Find where the given text appears and provide that cell's center as (x, y) coordinate. 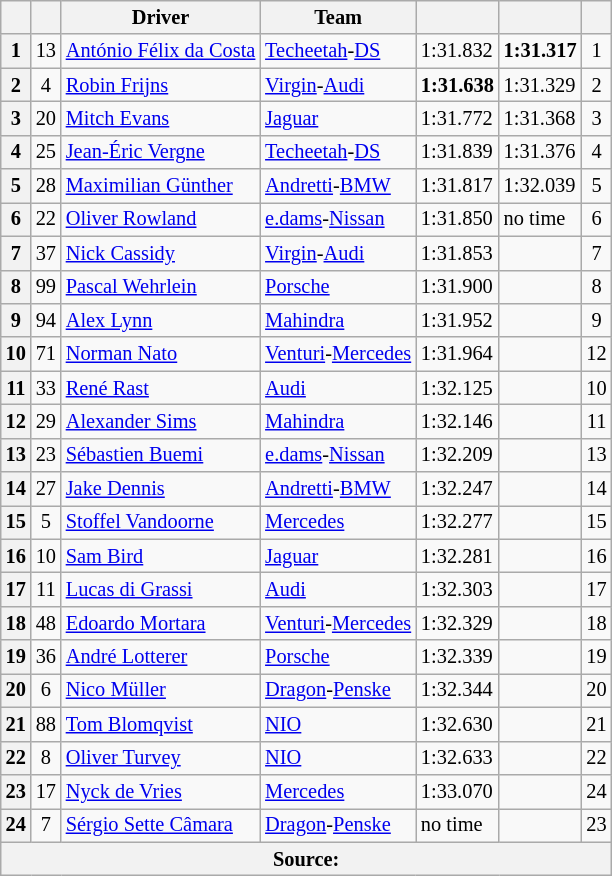
71 (46, 354)
1:31.964 (458, 354)
Sam Bird (160, 556)
37 (46, 253)
Nick Cassidy (160, 253)
99 (46, 287)
28 (46, 186)
1:31.317 (540, 51)
1:31.952 (458, 320)
Robin Frijns (160, 85)
René Rast (160, 388)
Maximilian Günther (160, 186)
Source: (306, 859)
1:32.209 (458, 455)
1:32.303 (458, 589)
Tom Blomqvist (160, 724)
1:32.247 (458, 489)
88 (46, 724)
48 (46, 623)
Jean-Éric Vergne (160, 152)
1:32.630 (458, 724)
1:32.281 (458, 556)
Driver (160, 17)
1:32.339 (458, 657)
1:31.817 (458, 186)
Mitch Evans (160, 118)
1:31.900 (458, 287)
Alexander Sims (160, 421)
Team (338, 17)
Lucas di Grassi (160, 589)
1:32.039 (540, 186)
94 (46, 320)
27 (46, 489)
Sérgio Sette Câmara (160, 825)
1:31.772 (458, 118)
1:31.376 (540, 152)
36 (46, 657)
1:32.329 (458, 623)
Alex Lynn (160, 320)
Jake Dennis (160, 489)
Sébastien Buemi (160, 455)
1:31.329 (540, 85)
1:31.638 (458, 85)
1:33.070 (458, 791)
1:32.277 (458, 522)
Stoffel Vandoorne (160, 522)
Nyck de Vries (160, 791)
1:32.146 (458, 421)
1:32.633 (458, 758)
André Lotterer (160, 657)
29 (46, 421)
Pascal Wehrlein (160, 287)
1:31.853 (458, 253)
1:32.344 (458, 690)
1:31.850 (458, 219)
25 (46, 152)
Oliver Rowland (160, 219)
1:32.125 (458, 388)
1:31.368 (540, 118)
António Félix da Costa (160, 51)
33 (46, 388)
1:31.839 (458, 152)
Norman Nato (160, 354)
1:31.832 (458, 51)
Nico Müller (160, 690)
Oliver Turvey (160, 758)
Edoardo Mortara (160, 623)
